Determine the [X, Y] coordinate at the center of the cell enclosing the given text.  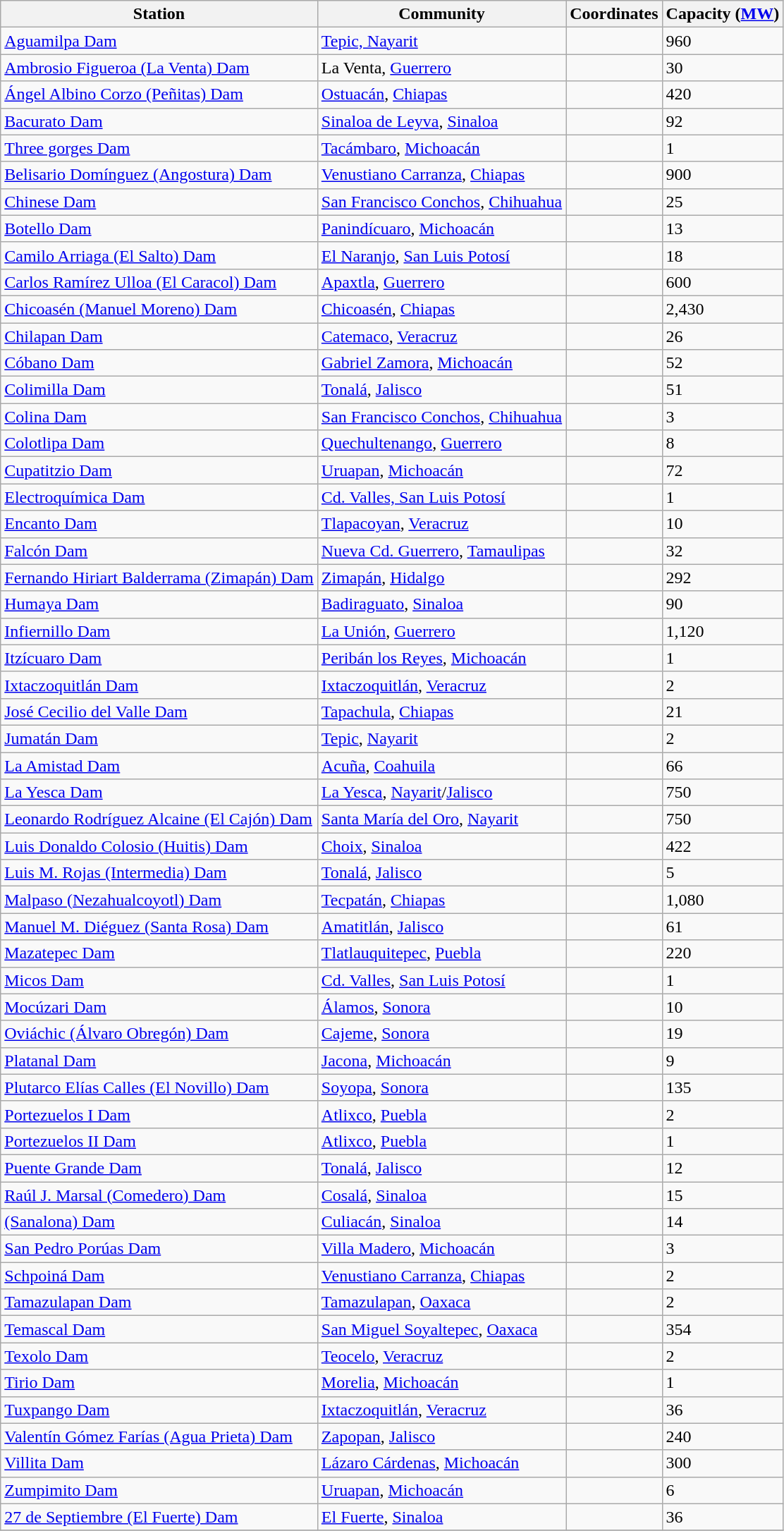
354 [723, 1329]
Jumatán Dam [159, 738]
Portezuelos I Dam [159, 1114]
Community [441, 14]
Station [159, 14]
Cupatitzio Dam [159, 470]
Valentín Gómez Farías (Agua Prieta) Dam [159, 1437]
6 [723, 1490]
La Unión, Guerrero [441, 631]
San Pedro Porúas Dam [159, 1249]
220 [723, 953]
Mazatepec Dam [159, 953]
Chicoasén, Chiapas [441, 309]
240 [723, 1437]
Choix, Sinaloa [441, 846]
Capacity (MW) [723, 14]
Ángel Albino Corzo (Peñitas) Dam [159, 94]
Bacurato Dam [159, 121]
Cosalá, Sinaloa [441, 1195]
66 [723, 765]
Catemaco, Veracruz [441, 336]
Fernando Hiriart Balderrama (Zimapán) Dam [159, 578]
72 [723, 470]
Infiernillo Dam [159, 631]
Manuel M. Diéguez (Santa Rosa) Dam [159, 927]
La Venta, Guerrero [441, 68]
12 [723, 1168]
8 [723, 444]
Tirio Dam [159, 1383]
Chicoasén (Manuel Moreno) Dam [159, 309]
Lázaro Cárdenas, Michoacán [441, 1463]
Encanto Dam [159, 524]
Soyopa, Sonora [441, 1087]
Three gorges Dam [159, 148]
Leonardo Rodríguez Alcaine (El Cajón) Dam [159, 819]
El Fuerte, Sinaloa [441, 1517]
Malpaso (Nezahualcoyotl) Dam [159, 900]
Ambrosio Figueroa (La Venta) Dam [159, 68]
Álamos, Sonora [441, 1007]
30 [723, 68]
422 [723, 846]
Tecpatán, Chiapas [441, 900]
Cóbano Dam [159, 363]
Chilapan Dam [159, 336]
Villa Madero, Michoacán [441, 1249]
960 [723, 41]
420 [723, 94]
14 [723, 1222]
Santa María del Oro, Nayarit [441, 819]
92 [723, 121]
Colimilla Dam [159, 390]
300 [723, 1463]
15 [723, 1195]
Tacámbaro, Michoacán [441, 148]
Camilo Arriaga (El Salto) Dam [159, 255]
Zimapán, Hidalgo [441, 578]
26 [723, 336]
Gabriel Zamora, Michoacán [441, 363]
Tamazulapan Dam [159, 1303]
90 [723, 604]
La Amistad Dam [159, 765]
Mocúzari Dam [159, 1007]
Coordinates [614, 14]
5 [723, 873]
900 [723, 175]
El Naranjo, San Luis Potosí [441, 255]
Panindícuaro, Michoacán [441, 228]
1,120 [723, 631]
Apaxtla, Guerrero [441, 282]
Acuña, Coahuila [441, 765]
Chinese Dam [159, 202]
Texolo Dam [159, 1356]
Portezuelos II Dam [159, 1141]
135 [723, 1087]
Carlos Ramírez Ulloa (El Caracol) Dam [159, 282]
600 [723, 282]
(Sanalona) Dam [159, 1222]
Villita Dam [159, 1463]
Electroquímica Dam [159, 497]
Ostuacán, Chiapas [441, 94]
Plutarco Elías Calles (El Novillo) Dam [159, 1087]
Tlapacoyan, Veracruz [441, 524]
Jacona, Michoacán [441, 1061]
Zapopan, Jalisco [441, 1437]
32 [723, 551]
Peribán los Reyes, Michoacán [441, 658]
Luis Donaldo Colosio (Huitis) Dam [159, 846]
Cajeme, Sonora [441, 1034]
Ixtaczoquitlán Dam [159, 685]
Belisario Domínguez (Angostura) Dam [159, 175]
Zumpimito Dam [159, 1490]
Amatitlán, Jalisco [441, 927]
Tapachula, Chiapas [441, 712]
19 [723, 1034]
La Yesca, Nayarit/Jalisco [441, 793]
Botello Dam [159, 228]
2,430 [723, 309]
Tuxpango Dam [159, 1410]
Quechultenango, Guerrero [441, 444]
51 [723, 390]
Schpoiná Dam [159, 1276]
Platanal Dam [159, 1061]
9 [723, 1061]
27 de Septiembre (El Fuerte) Dam [159, 1517]
292 [723, 578]
La Yesca Dam [159, 793]
61 [723, 927]
Morelia, Michoacán [441, 1383]
52 [723, 363]
Falcón Dam [159, 551]
Tamazulapan, Oaxaca [441, 1303]
Tlatlauquitepec, Puebla [441, 953]
Aguamilpa Dam [159, 41]
21 [723, 712]
Temascal Dam [159, 1329]
Culiacán, Sinaloa [441, 1222]
Puente Grande Dam [159, 1168]
25 [723, 202]
13 [723, 228]
18 [723, 255]
Sinaloa de Leyva, Sinaloa [441, 121]
Luis M. Rojas (Intermedia) Dam [159, 873]
Oviáchic (Álvaro Obregón) Dam [159, 1034]
Nueva Cd. Guerrero, Tamaulipas [441, 551]
Teocelo, Veracruz [441, 1356]
San Miguel Soyaltepec, Oaxaca [441, 1329]
José Cecilio del Valle Dam [159, 712]
Colina Dam [159, 417]
Itzícuaro Dam [159, 658]
Humaya Dam [159, 604]
Badiraguato, Sinaloa [441, 604]
Raúl J. Marsal (Comedero) Dam [159, 1195]
Micos Dam [159, 980]
1,080 [723, 900]
Colotlipa Dam [159, 444]
